Output the [x, y] coordinate of the center of the cell containing the given text.  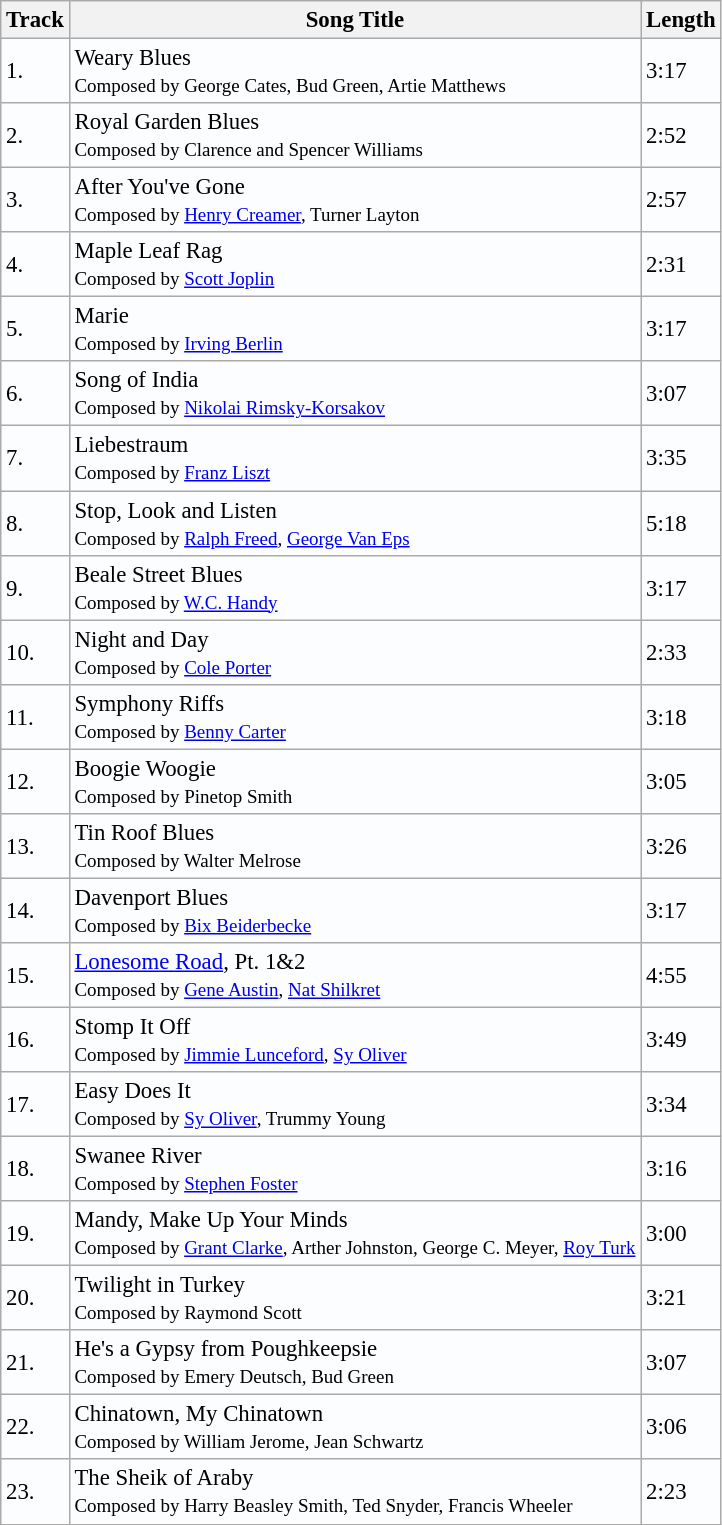
23. [35, 1492]
Royal Garden Blues Composed by Clarence and Spencer Williams [355, 136]
3:00 [681, 1234]
Tin Roof Blues Composed by Walter Melrose [355, 846]
Stop, Look and Listen Composed by Ralph Freed, George Van Eps [355, 524]
Track [35, 20]
Stomp It Off Composed by Jimmie Lunceford, Sy Oliver [355, 1040]
14. [35, 910]
20. [35, 1298]
12. [35, 782]
Twilight in Turkey Composed by Raymond Scott [355, 1298]
21. [35, 1362]
After You've Gone Composed by Henry Creamer, Turner Layton [355, 200]
16. [35, 1040]
3:06 [681, 1428]
18. [35, 1170]
Easy Does It Composed by Sy Oliver, Trummy Young [355, 1104]
3. [35, 200]
Symphony Riffs Composed by Benny Carter [355, 716]
19. [35, 1234]
The Sheik of Araby Composed by Harry Beasley Smith, Ted Snyder, Francis Wheeler [355, 1492]
3:05 [681, 782]
3:21 [681, 1298]
15. [35, 976]
3:49 [681, 1040]
22. [35, 1428]
2. [35, 136]
3:35 [681, 458]
5:18 [681, 524]
2:31 [681, 264]
Swanee River Composed by Stephen Foster [355, 1170]
2:33 [681, 652]
3:26 [681, 846]
Song of India Composed by Nikolai Rimsky-Korsakov [355, 394]
3:16 [681, 1170]
Maple Leaf Rag Composed by Scott Joplin [355, 264]
Marie Composed by Irving Berlin [355, 330]
Lonesome Road, Pt. 1&2 Composed by Gene Austin, Nat Shilkret [355, 976]
Boogie Woogie Composed by Pinetop Smith [355, 782]
5. [35, 330]
7. [35, 458]
4. [35, 264]
Chinatown, My Chinatown Composed by William Jerome, Jean Schwartz [355, 1428]
11. [35, 716]
Night and Day Composed by Cole Porter [355, 652]
17. [35, 1104]
6. [35, 394]
Beale Street Blues Composed by W.C. Handy [355, 588]
13. [35, 846]
Length [681, 20]
9. [35, 588]
Mandy, Make Up Your Minds Composed by Grant Clarke, Arther Johnston, George C. Meyer, Roy Turk [355, 1234]
Davenport Blues Composed by Bix Beiderbecke [355, 910]
3:18 [681, 716]
Liebestraum Composed by Franz Liszt [355, 458]
He's a Gypsy from Poughkeepsie Composed by Emery Deutsch, Bud Green [355, 1362]
Song Title [355, 20]
Weary Blues Composed by George Cates, Bud Green, Artie Matthews [355, 72]
8. [35, 524]
3:34 [681, 1104]
10. [35, 652]
2:57 [681, 200]
2:52 [681, 136]
1. [35, 72]
4:55 [681, 976]
2:23 [681, 1492]
